Output the [X, Y] coordinate of the center of the cell containing the given text.  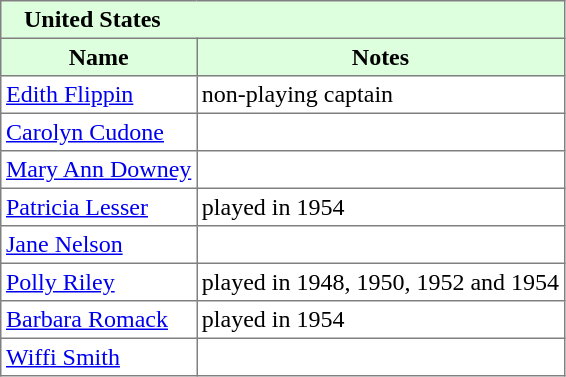
non-playing captain [381, 95]
Carolyn Cudone [99, 132]
United States [283, 20]
Name [99, 57]
Patricia Lesser [99, 207]
Mary Ann Downey [99, 170]
Barbara Romack [99, 320]
Notes [381, 57]
played in 1948, 1950, 1952 and 1954 [381, 282]
Edith Flippin [99, 95]
Wiffi Smith [99, 357]
Jane Nelson [99, 245]
Polly Riley [99, 282]
